Search for the cell housing the specified text and yield its (x, y) center coordinate. 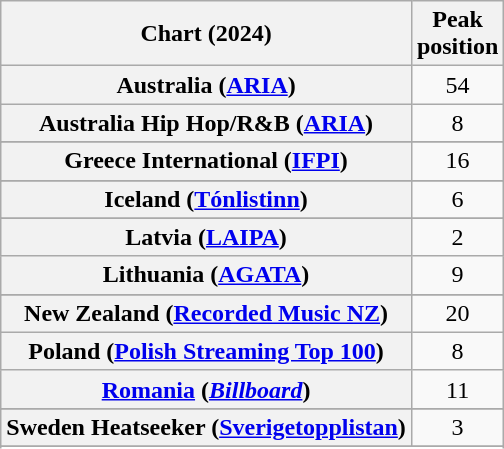
20 (457, 313)
Australia (ARIA) (206, 85)
3 (457, 427)
Australia Hip Hop/R&B (ARIA) (206, 123)
Latvia (LAIPA) (206, 237)
New Zealand (Recorded Music NZ) (206, 313)
54 (457, 85)
11 (457, 389)
Poland (Polish Streaming Top 100) (206, 351)
Romania (Billboard) (206, 389)
Chart (2024) (206, 34)
Greece International (IFPI) (206, 161)
6 (457, 199)
Lithuania (AGATA) (206, 275)
Iceland (Tónlistinn) (206, 199)
Sweden Heatseeker (Sverigetopplistan) (206, 427)
2 (457, 237)
Peakposition (457, 34)
9 (457, 275)
16 (457, 161)
